Output the [x, y] coordinate of the center of the cell containing the given text.  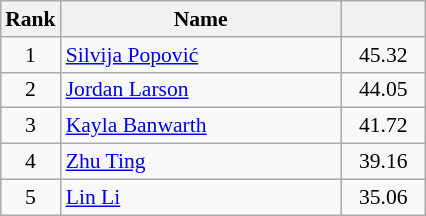
44.05 [384, 90]
41.72 [384, 126]
45.32 [384, 54]
4 [30, 161]
Name [201, 19]
Jordan Larson [201, 90]
Rank [30, 19]
Lin Li [201, 197]
39.16 [384, 161]
35.06 [384, 197]
2 [30, 90]
3 [30, 126]
Kayla Banwarth [201, 126]
1 [30, 54]
Silvija Popović [201, 54]
Zhu Ting [201, 161]
5 [30, 197]
